Output the (X, Y) coordinate of the center of the cell containing the given text.  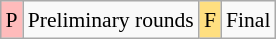
Final (248, 20)
Preliminary rounds (111, 20)
F (210, 20)
P (11, 20)
